Scan for the cell matching the given text and deliver its (x, y) coordinate at center. 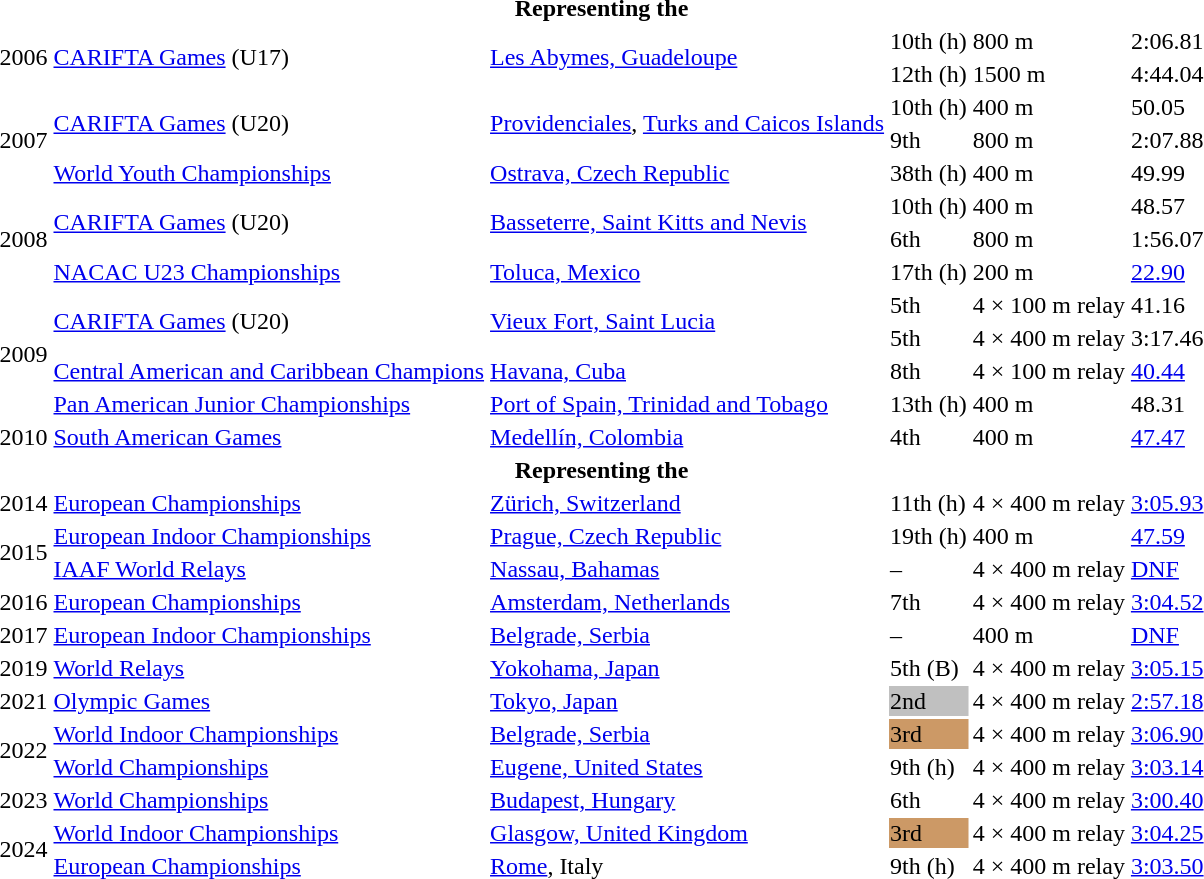
Tokyo, Japan (688, 701)
Amsterdam, Netherlands (688, 602)
7th (929, 602)
World Relays (269, 668)
5th (B) (929, 668)
19th (h) (929, 536)
Pan American Junior Championships (269, 404)
8th (929, 371)
17th (h) (929, 272)
9th (h) (929, 767)
Eugene, United States (688, 767)
38th (h) (929, 173)
Olympic Games (269, 701)
Zürich, Switzerland (688, 503)
Yokohama, Japan (688, 668)
13th (h) (929, 404)
4th (929, 437)
2nd (929, 701)
Central American and Caribbean Champions (269, 371)
Medellín, Colombia (688, 437)
200 m (1048, 272)
Prague, Czech Republic (688, 536)
12th (h) (929, 74)
Havana, Cuba (688, 371)
11th (h) (929, 503)
Glasgow, United Kingdom (688, 833)
World Youth Championships (269, 173)
9th (929, 140)
Providenciales, Turks and Caicos Islands (688, 124)
South American Games (269, 437)
CARIFTA Games (U17) (269, 58)
Port of Spain, Trinidad and Tobago (688, 404)
Budapest, Hungary (688, 800)
Basseterre, Saint Kitts and Nevis (688, 222)
IAAF World Relays (269, 569)
Vieux Fort, Saint Lucia (688, 322)
Les Abymes, Guadeloupe (688, 58)
Toluca, Mexico (688, 272)
NACAC U23 Championships (269, 272)
Ostrava, Czech Republic (688, 173)
Nassau, Bahamas (688, 569)
1500 m (1048, 74)
